Pinpoint the cell where the given text exists, returning its (x, y) midpoint coordinate. 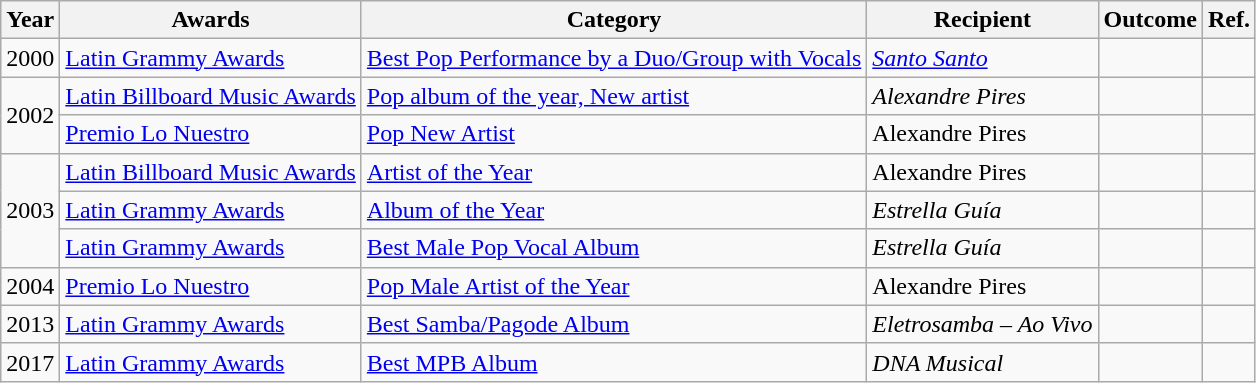
Awards (211, 20)
Category (614, 20)
Pop Male Artist of the Year (614, 286)
2013 (30, 324)
Best Pop Performance by a Duo/Group with Vocals (614, 58)
Santo Santo (982, 58)
2003 (30, 210)
Pop New Artist (614, 134)
DNA Musical (982, 362)
2002 (30, 115)
Artist of the Year (614, 172)
Ref. (1228, 20)
Best Male Pop Vocal Album (614, 248)
2000 (30, 58)
Best Samba/Pagode Album (614, 324)
2017 (30, 362)
Pop album of the year, New artist (614, 96)
Recipient (982, 20)
Eletrosamba – Ao Vivo (982, 324)
Album of the Year (614, 210)
2004 (30, 286)
Outcome (1150, 20)
Best MPB Album (614, 362)
Year (30, 20)
